From the cell containing the given text, extract its center point as (X, Y) coordinate. 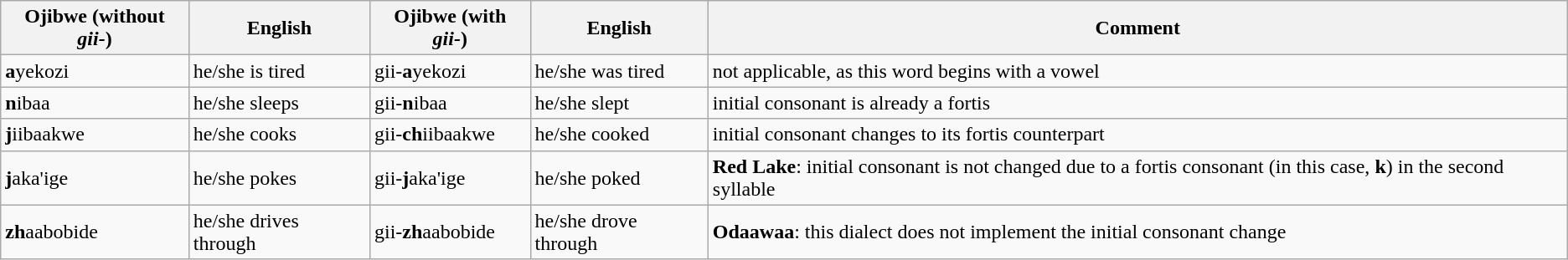
he/she poked (619, 177)
zhaabobide (95, 232)
nibaa (95, 103)
gii-chiibaakwe (450, 135)
he/she was tired (619, 71)
Ojibwe (with gii-) (450, 28)
he/she sleeps (279, 103)
gii-nibaa (450, 103)
initial consonant is already a fortis (1137, 103)
ayekozi (95, 71)
gii-zhaabobide (450, 232)
jaka'ige (95, 177)
he/she pokes (279, 177)
gii-ayekozi (450, 71)
he/she cooks (279, 135)
he/she drove through (619, 232)
not applicable, as this word begins with a vowel (1137, 71)
Red Lake: initial consonant is not changed due to a fortis consonant (in this case, k) in the second syllable (1137, 177)
he/she cooked (619, 135)
gii-jaka'ige (450, 177)
he/she slept (619, 103)
he/she drives through (279, 232)
Odaawaa: this dialect does not implement the initial consonant change (1137, 232)
Ojibwe (without gii-) (95, 28)
Comment (1137, 28)
he/she is tired (279, 71)
jiibaakwe (95, 135)
initial consonant changes to its fortis counterpart (1137, 135)
